Extract the (x, y) coordinate from the center of the cell holding the provided text.  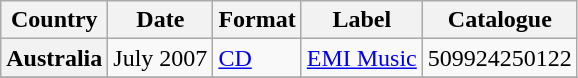
CD (257, 58)
Australia (54, 58)
Catalogue (500, 20)
Date (160, 20)
Format (257, 20)
EMI Music (362, 58)
509924250122 (500, 58)
July 2007 (160, 58)
Label (362, 20)
Country (54, 20)
